Detect which cell encompasses the target text, then output its [x, y] center coordinate. 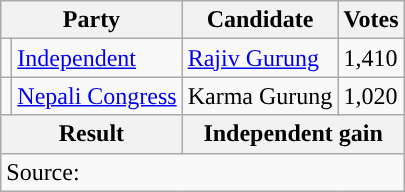
Result [92, 134]
Source: [202, 172]
Votes [371, 20]
Karma Gurung [260, 96]
1,410 [371, 58]
Rajiv Gurung [260, 58]
Party [92, 20]
Independent gain [293, 134]
Independent [97, 58]
Candidate [260, 20]
1,020 [371, 96]
Nepali Congress [97, 96]
